For the text-containing cell, return its midpoint in [x, y] coordinate format. 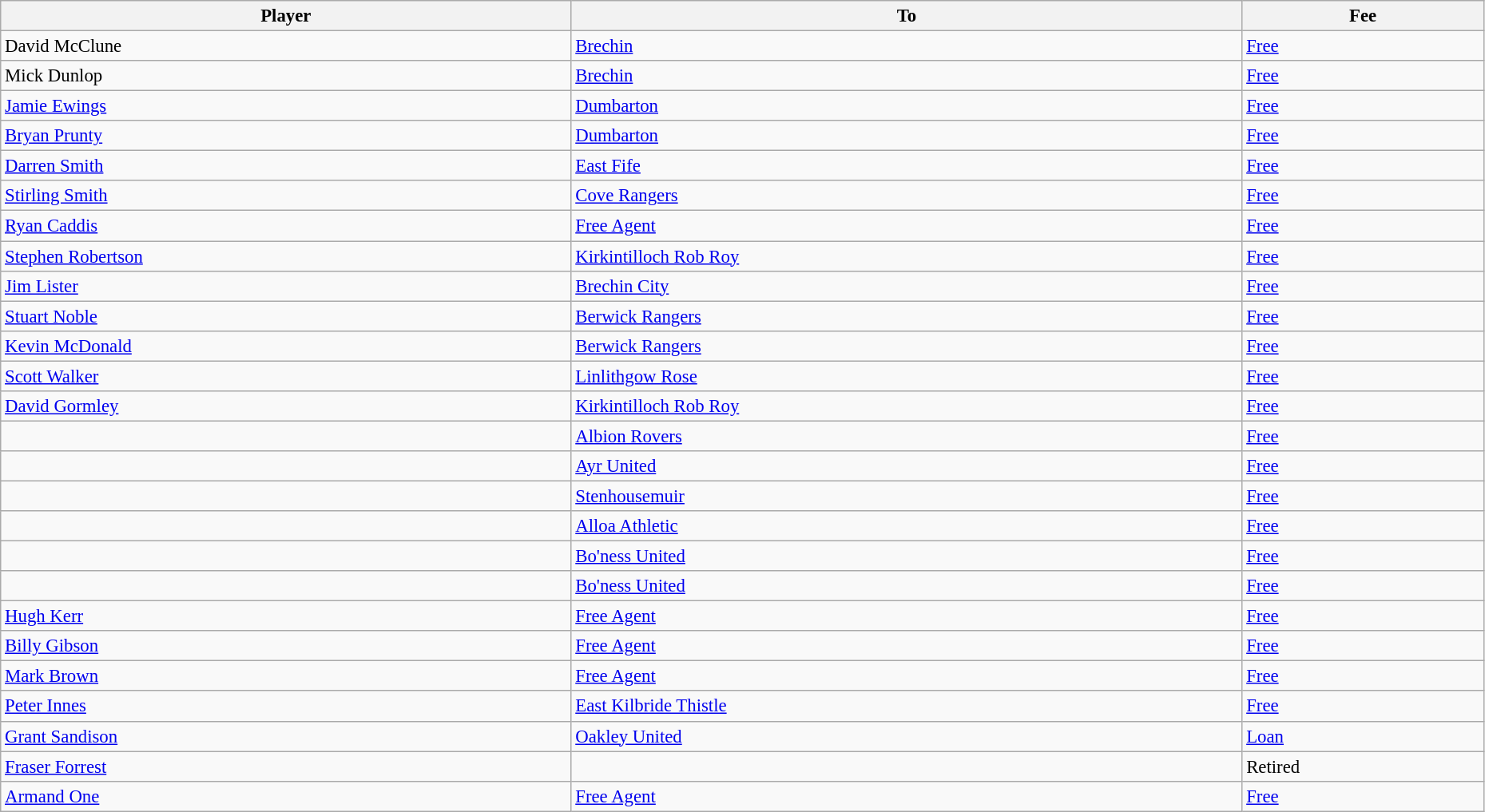
Stephen Robertson [286, 256]
Brechin City [907, 286]
Stuart Noble [286, 316]
Stenhousemuir [907, 496]
East Kilbride Thistle [907, 707]
Fraser Forrest [286, 766]
Mark Brown [286, 676]
David Gormley [286, 406]
Linlithgow Rose [907, 376]
David McClune [286, 46]
Cove Rangers [907, 196]
Armand One [286, 796]
Player [286, 16]
Albion Rovers [907, 436]
Scott Walker [286, 376]
Ryan Caddis [286, 226]
Fee [1363, 16]
Jim Lister [286, 286]
East Fife [907, 166]
Stirling Smith [286, 196]
Ayr United [907, 466]
Kevin McDonald [286, 346]
Hugh Kerr [286, 616]
Alloa Athletic [907, 526]
Retired [1363, 766]
Oakley United [907, 736]
Peter Innes [286, 707]
Grant Sandison [286, 736]
Jamie Ewings [286, 106]
Bryan Prunty [286, 136]
Darren Smith [286, 166]
To [907, 16]
Billy Gibson [286, 646]
Loan [1363, 736]
Mick Dunlop [286, 76]
